Scan for the cell matching the given text and deliver its [x, y] coordinate at center. 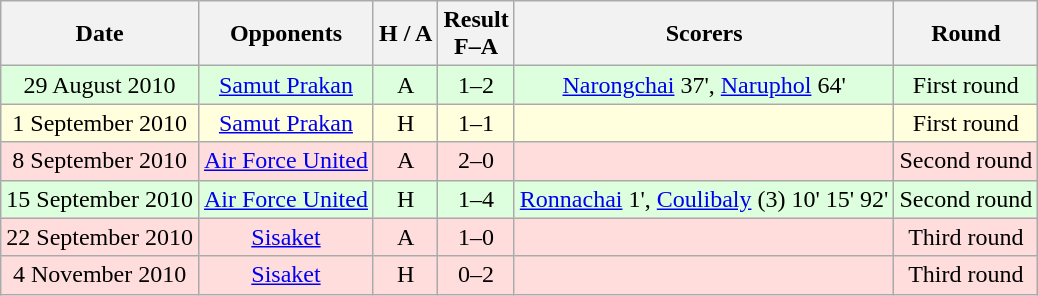
1–4 [476, 199]
4 November 2010 [100, 275]
Round [966, 34]
ResultF–A [476, 34]
2–0 [476, 161]
15 September 2010 [100, 199]
0–2 [476, 275]
Opponents [286, 34]
1–1 [476, 123]
1–0 [476, 237]
1–2 [476, 85]
22 September 2010 [100, 237]
Ronnachai 1', Coulibaly (3) 10' 15' 92' [704, 199]
8 September 2010 [100, 161]
1 September 2010 [100, 123]
H / A [405, 34]
Narongchai 37', Naruphol 64' [704, 85]
Scorers [704, 34]
Date [100, 34]
29 August 2010 [100, 85]
